Return (X, Y) of the center of cell containing provided text 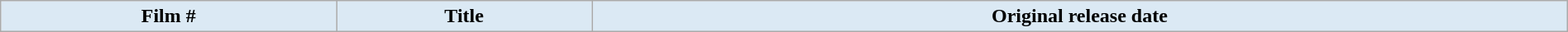
Title (465, 16)
Film # (169, 16)
Original release date (1080, 16)
